Detect which cell encompasses the target text, then output its (x, y) center coordinate. 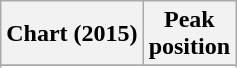
Peakposition (189, 34)
Chart (2015) (72, 34)
